Capture the cell that displays the provided text and extract its [X, Y] central coordinate. 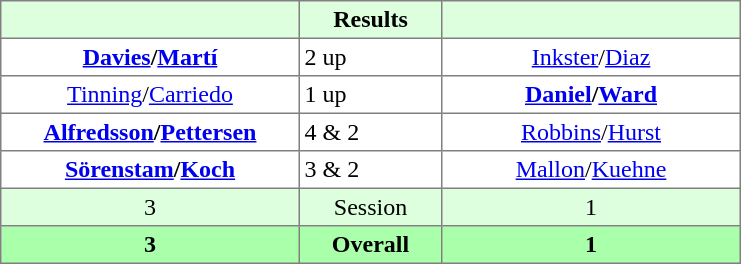
Session [370, 207]
3 & 2 [370, 170]
Overall [370, 245]
Tinning/Carriedo [150, 95]
Davies/Martí [150, 57]
Daniel/Ward [591, 95]
Inkster/Diaz [591, 57]
Results [370, 20]
Robbins/Hurst [591, 132]
4 & 2 [370, 132]
Alfredsson/Pettersen [150, 132]
Mallon/Kuehne [591, 170]
1 up [370, 95]
Sörenstam/Koch [150, 170]
2 up [370, 57]
